From the cell containing the given text, extract its center point as (x, y) coordinate. 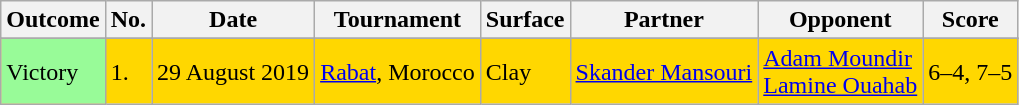
No. (128, 20)
1. (128, 72)
Partner (664, 20)
Victory (53, 72)
Outcome (53, 20)
Score (970, 20)
Adam Moundir Lamine Ouahab (840, 72)
Date (234, 20)
Tournament (398, 20)
29 August 2019 (234, 72)
Clay (525, 72)
Surface (525, 20)
6–4, 7–5 (970, 72)
Opponent (840, 20)
Rabat, Morocco (398, 72)
Skander Mansouri (664, 72)
